Determine the [x, y] coordinate at the center of the cell enclosing the given text.  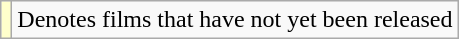
Denotes films that have not yet been released [235, 20]
